Detect which cell encompasses the target text, then output its (X, Y) center coordinate. 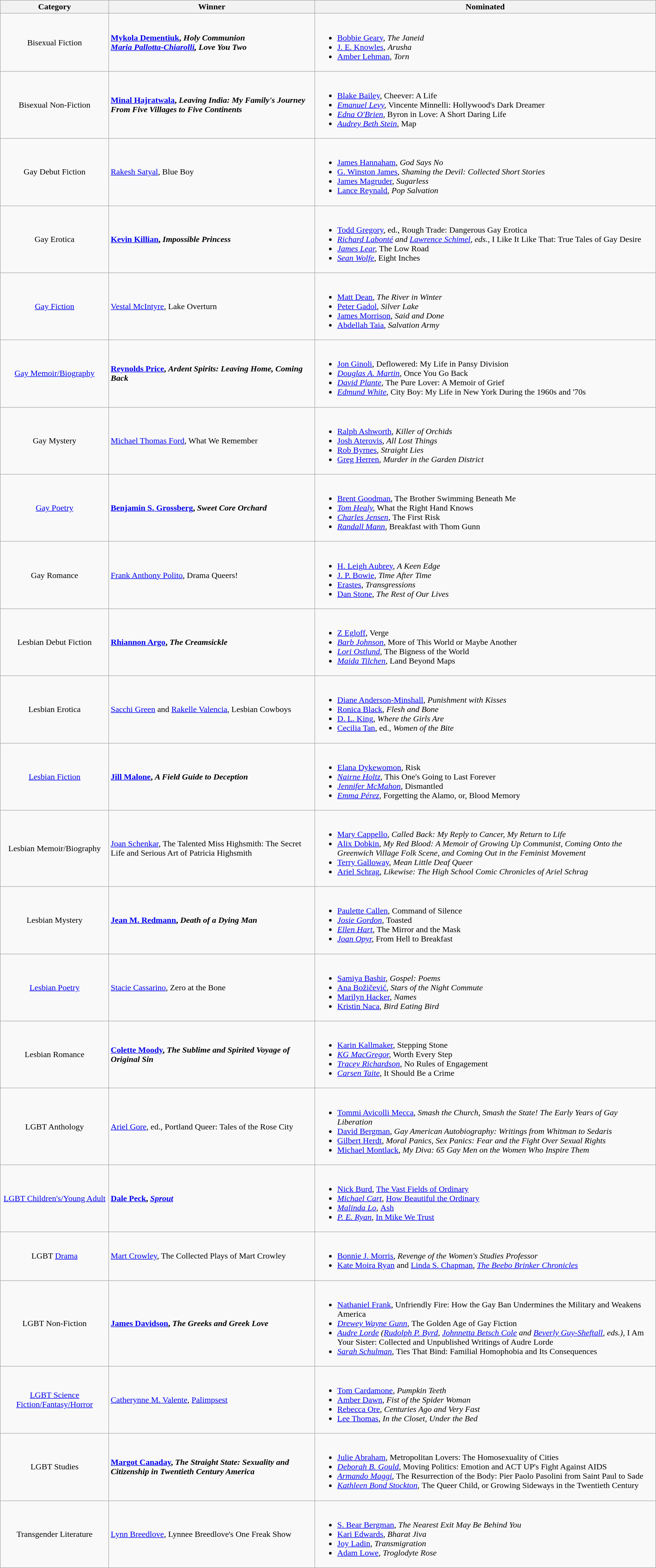
Lesbian Poetry (55, 988)
Benjamin S. Grossberg, Sweet Core Orchard (212, 508)
Margot Canaday, The Straight State: Sexuality and Citizenship in Twentieth Century America (212, 1467)
Bisexual Fiction (55, 42)
Mykola Dementiuk, Holy Communion Maria Pallotta-Chiarolli, Love You Two (212, 42)
Frank Anthony Polito, Drama Queers! (212, 575)
Stacie Cassarino, Zero at the Bone (212, 988)
Gay Memoir/Biography (55, 373)
Lesbian Romance (55, 1055)
Lesbian Debut Fiction (55, 642)
Sacchi Green and Rakelle Valencia, Lesbian Cowboys (212, 709)
Nick Burd, The Vast Fields of OrdinaryMichael Cart, How Beautiful the OrdinaryMalinda Lo, AshP. E. Ryan, In Mike We Trust (485, 1198)
LGBT Drama (55, 1256)
Lesbian Mystery (55, 920)
Winner (212, 7)
Dale Peck, Sprout (212, 1198)
Elana Dykewomon, RiskNairne Holtz, This One's Going to Last ForeverJennifer McMahon, DismantledEmma Pérez, Forgetting the Alamo, or, Blood Memory (485, 776)
Jill Malone, A Field Guide to Deception (212, 776)
S. Bear Bergman, The Nearest Exit May Be Behind YouKari Edwards, Bharat JivaJoy Ladin, TransmigrationAdam Lowe, Troglodyte Rose (485, 1534)
James Davidson, The Greeks and Greek Love (212, 1323)
Diane Anderson-Minshall, Punishment with KissesRonica Black, Flesh and BoneD. L. King, Where the Girls AreCecilia Tan, ed., Women of the Bite (485, 709)
Category (55, 7)
Kevin Killian, Impossible Princess (212, 239)
Jean M. Redmann, Death of a Dying Man (212, 920)
LGBT Children's/Young Adult (55, 1198)
Gay Erotica (55, 239)
Gay Debut Fiction (55, 172)
LGBT Anthology (55, 1126)
Lynn Breedlove, Lynnee Breedlove's One Freak Show (212, 1534)
Bisexual Non-Fiction (55, 105)
Z Egloff, VergeBarb Johnson, More of This World or Maybe AnotherLori Ostlund, The Bigness of the WorldMaida Tilchen, Land Beyond Maps (485, 642)
H. Leigh Aubrey, A Keen EdgeJ. P. Bowie, Time After TimeErastes, TransgressionsDan Stone, The Rest of Our Lives (485, 575)
Samiya Bashir, Gospel: PoemsAna Božičević, Stars of the Night CommuteMarilyn Hacker, NamesKristin Naca, Bird Eating Bird (485, 988)
Gay Poetry (55, 508)
Paulette Callen, Command of SilenceJosie Gordon, ToastedEllen Hart, The Mirror and the MaskJoan Opyr, From Hell to Breakfast (485, 920)
Gay Romance (55, 575)
Gay Mystery (55, 441)
Mart Crowley, The Collected Plays of Mart Crowley (212, 1256)
Matt Dean, The River in WinterPeter Gadol, Silver LakeJames Morrison, Said and DoneAbdellah Taia, Salvation Army (485, 306)
Vestal McIntyre, Lake Overturn (212, 306)
Michael Thomas Ford, What We Remember (212, 441)
Joan Schenkar, The Talented Miss Highsmith: The Secret Life and Serious Art of Patricia Highsmith (212, 849)
Minal Hajratwala, Leaving India: My Family's Journey From Five Villages to Five Continents (212, 105)
Lesbian Erotica (55, 709)
Colette Moody, The Sublime and Spirited Voyage of Original Sin (212, 1055)
Lesbian Memoir/Biography (55, 849)
LGBT Non-Fiction (55, 1323)
Reynolds Price, Ardent Spirits: Leaving Home, Coming Back (212, 373)
Bobbie Geary, The JaneidJ. E. Knowles, ArushaAmber Lehman, Torn (485, 42)
James Hannaham, God Says NoG. Winston James, Shaming the Devil: Collected Short StoriesJames Magruder, SugarlessLance Reynald, Pop Salvation (485, 172)
Lesbian Fiction (55, 776)
Nominated (485, 7)
Rakesh Satyal, Blue Boy (212, 172)
Bonnie J. Morris, Revenge of the Women's Studies ProfessorKate Moira Ryan and Linda S. Chapman, The Beebo Brinker Chronicles (485, 1256)
Ariel Gore, ed., Portland Queer: Tales of the Rose City (212, 1126)
Gay Fiction (55, 306)
Rhiannon Argo, The Creamsickle (212, 642)
Catherynne M. Valente, Palimpsest (212, 1400)
Ralph Ashworth, Killer of OrchidsJosh Aterovis, All Lost ThingsRob Byrnes, Straight LiesGreg Herren, Murder in the Garden District (485, 441)
Transgender Literature (55, 1534)
LGBT Studies (55, 1467)
Tom Cardamone, Pumpkin TeethAmber Dawn, Fist of the Spider WomanRebecca Ore, Centuries Ago and Very FastLee Thomas, In the Closet, Under the Bed (485, 1400)
Karin Kallmaker, Stepping StoneKG MacGregor, Worth Every StepTracey Richardson, No Rules of EngagementCarsen Taite, It Should Be a Crime (485, 1055)
LGBT Science Fiction/Fantasy/Horror (55, 1400)
